Return the [X, Y] coordinate for the center point of the cell that contains the specified text.  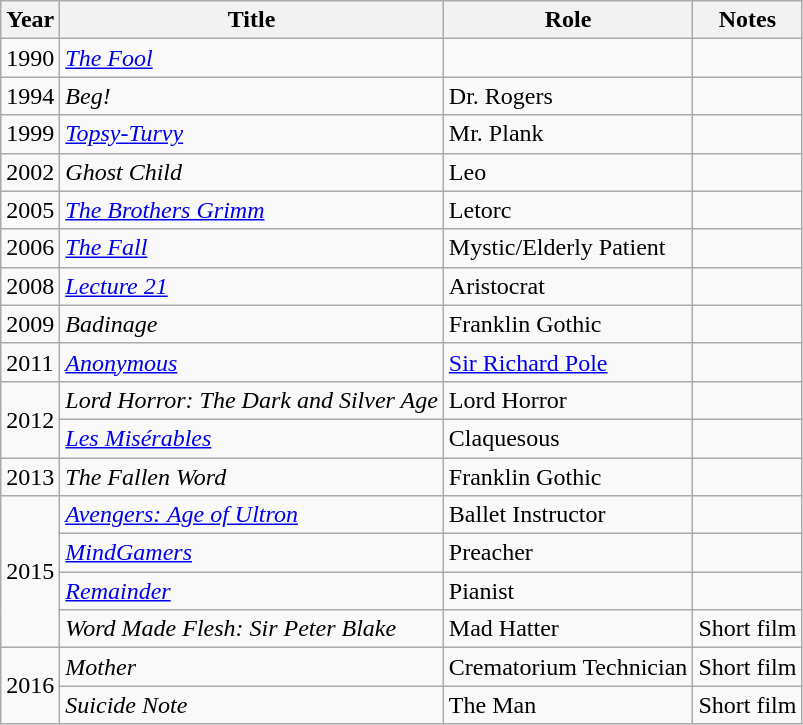
Title [252, 20]
Word Made Flesh: Sir Peter Blake [252, 629]
Role [568, 20]
Letorc [568, 210]
Year [30, 20]
Ghost Child [252, 172]
Aristocrat [568, 286]
2008 [30, 286]
2015 [30, 572]
2011 [30, 362]
1990 [30, 58]
Suicide Note [252, 705]
Claquesous [568, 438]
The Fall [252, 248]
Ballet Instructor [568, 515]
Les Misérables [252, 438]
Crematorium Technician [568, 667]
2006 [30, 248]
Leo [568, 172]
Dr. Rogers [568, 96]
Sir Richard Pole [568, 362]
1994 [30, 96]
Mystic/Elderly Patient [568, 248]
Mad Hatter [568, 629]
Lecture 21 [252, 286]
2016 [30, 686]
Lord Horror [568, 400]
Beg! [252, 96]
Topsy-Turvy [252, 134]
Anonymous [252, 362]
Pianist [568, 591]
Badinage [252, 324]
Remainder [252, 591]
The Fallen Word [252, 477]
2002 [30, 172]
Notes [748, 20]
Mr. Plank [568, 134]
2005 [30, 210]
MindGamers [252, 553]
Preacher [568, 553]
2009 [30, 324]
Avengers: Age of Ultron [252, 515]
The Fool [252, 58]
1999 [30, 134]
2012 [30, 419]
The Man [568, 705]
2013 [30, 477]
Lord Horror: The Dark and Silver Age [252, 400]
The Brothers Grimm [252, 210]
Mother [252, 667]
